Detect which cell encompasses the target text, then output its (x, y) center coordinate. 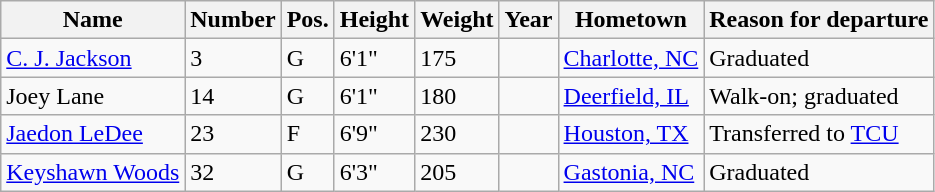
Name (93, 20)
Charlotte, NC (631, 58)
Height (374, 20)
6'3" (374, 172)
Houston, TX (631, 134)
14 (233, 96)
Number (233, 20)
23 (233, 134)
6'9" (374, 134)
Transferred to TCU (819, 134)
Pos. (308, 20)
230 (457, 134)
C. J. Jackson (93, 58)
Walk-on; graduated (819, 96)
175 (457, 58)
Deerfield, IL (631, 96)
Reason for departure (819, 20)
3 (233, 58)
Keyshawn Woods (93, 172)
Joey Lane (93, 96)
Hometown (631, 20)
Gastonia, NC (631, 172)
Year (528, 20)
Jaedon LeDee (93, 134)
180 (457, 96)
F (308, 134)
Weight (457, 20)
32 (233, 172)
205 (457, 172)
